Detect which cell encompasses the target text, then output its (x, y) center coordinate. 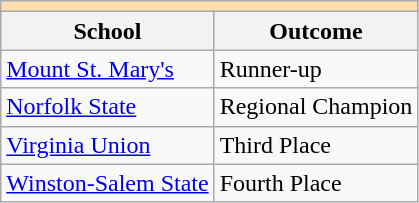
Winston-Salem State (108, 183)
Mount St. Mary's (108, 69)
School (108, 31)
Fourth Place (316, 183)
Virginia Union (108, 145)
Regional Champion (316, 107)
Third Place (316, 145)
Outcome (316, 31)
Norfolk State (108, 107)
Runner-up (316, 69)
